Detect which cell encompasses the target text, then output its (X, Y) center coordinate. 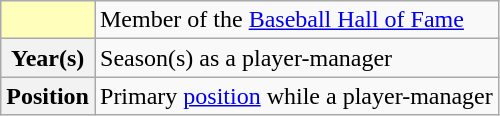
Member of the Baseball Hall of Fame (296, 20)
Season(s) as a player-manager (296, 58)
Primary position while a player-manager (296, 96)
Position (48, 96)
Year(s) (48, 58)
